Output the [X, Y] coordinate of the center of the cell containing the given text.  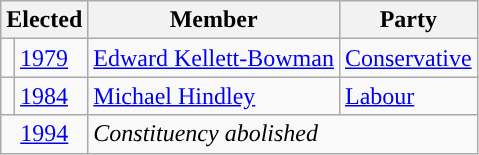
Michael Hindley [214, 96]
Elected [44, 20]
Edward Kellett-Bowman [214, 58]
1979 [50, 58]
Member [214, 20]
Labour [408, 96]
Constituency abolished [282, 134]
Conservative [408, 58]
Party [408, 20]
1994 [44, 134]
1984 [50, 96]
